Return the [X, Y] coordinate for the center point of the cell that contains the specified text.  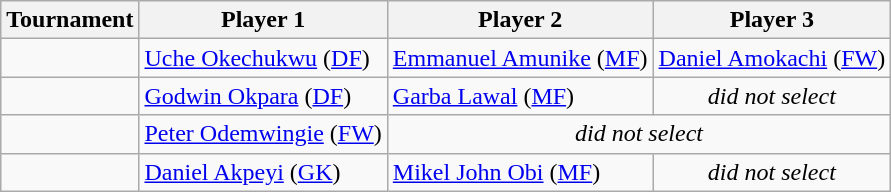
Mikel John Obi (MF) [520, 172]
Tournament [70, 20]
Player 3 [772, 20]
Daniel Amokachi (FW) [772, 58]
Emmanuel Amunike (MF) [520, 58]
Peter Odemwingie (FW) [263, 134]
Godwin Okpara (DF) [263, 96]
Daniel Akpeyi (GK) [263, 172]
Player 2 [520, 20]
Uche Okechukwu (DF) [263, 58]
Player 1 [263, 20]
Garba Lawal (MF) [520, 96]
